Scan for the cell matching the given text and deliver its (x, y) coordinate at center. 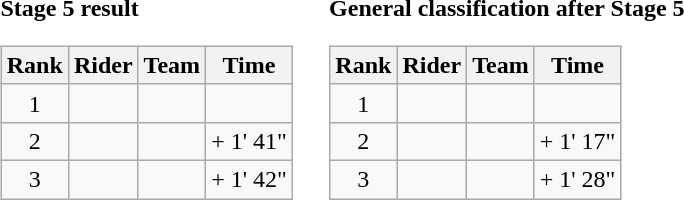
+ 1' 41" (250, 141)
+ 1' 28" (578, 179)
+ 1' 42" (250, 179)
+ 1' 17" (578, 141)
